Detect which cell encompasses the target text, then output its (X, Y) center coordinate. 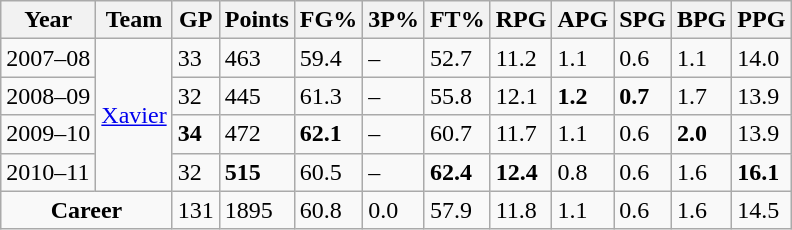
445 (256, 96)
FG% (328, 20)
RPG (521, 20)
FT% (457, 20)
2008–09 (48, 96)
60.8 (328, 210)
472 (256, 134)
3P% (394, 20)
Career (86, 210)
1.7 (701, 96)
11.2 (521, 58)
BPG (701, 20)
131 (196, 210)
APG (583, 20)
2007–08 (48, 58)
62.1 (328, 134)
60.7 (457, 134)
2009–10 (48, 134)
59.4 (328, 58)
515 (256, 172)
60.5 (328, 172)
16.1 (762, 172)
14.5 (762, 210)
11.7 (521, 134)
1.2 (583, 96)
Points (256, 20)
62.4 (457, 172)
0.8 (583, 172)
0.7 (643, 96)
2010–11 (48, 172)
2.0 (701, 134)
GP (196, 20)
57.9 (457, 210)
33 (196, 58)
12.1 (521, 96)
1895 (256, 210)
14.0 (762, 58)
Team (134, 20)
11.8 (521, 210)
55.8 (457, 96)
0.0 (394, 210)
61.3 (328, 96)
52.7 (457, 58)
12.4 (521, 172)
Xavier (134, 115)
Year (48, 20)
SPG (643, 20)
PPG (762, 20)
463 (256, 58)
34 (196, 134)
